Detect which cell encompasses the target text, then output its [x, y] center coordinate. 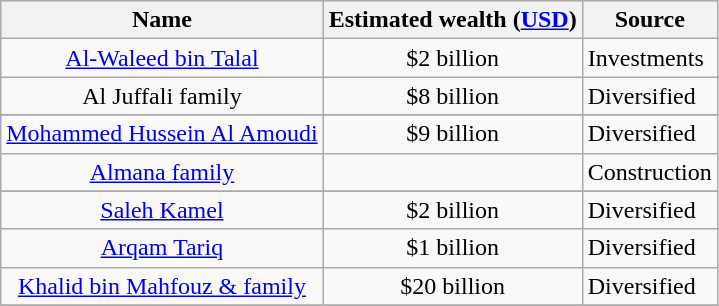
Al Juffali family [162, 96]
Al-Waleed bin Talal [162, 58]
Mohammed Hussein Al Amoudi [162, 134]
Khalid bin Mahfouz & family [162, 286]
$20 billion [452, 286]
Investments [650, 58]
Estimated wealth (USD) [452, 20]
Almana family [162, 172]
Construction [650, 172]
$1 billion [452, 248]
$8 billion [452, 96]
$9 billion [452, 134]
Saleh Kamel [162, 210]
Source [650, 20]
Arqam Tariq [162, 248]
Name [162, 20]
